Scan for the cell matching the given text and deliver its [X, Y] coordinate at center. 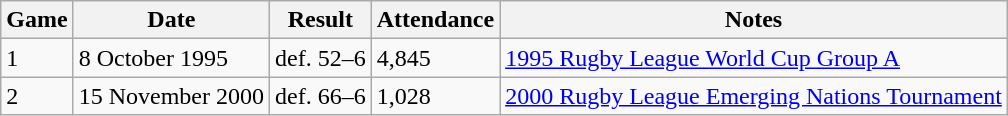
8 October 1995 [171, 58]
1 [37, 58]
Date [171, 20]
2000 Rugby League Emerging Nations Tournament [754, 96]
15 November 2000 [171, 96]
def. 52–6 [320, 58]
1995 Rugby League World Cup Group A [754, 58]
Game [37, 20]
1,028 [435, 96]
Attendance [435, 20]
Result [320, 20]
2 [37, 96]
4,845 [435, 58]
Notes [754, 20]
def. 66–6 [320, 96]
